Capture the cell that displays the provided text and extract its (X, Y) central coordinate. 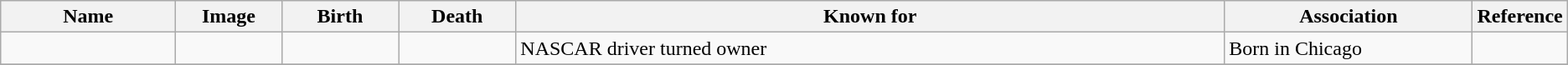
Association (1349, 17)
Name (89, 17)
Birth (340, 17)
Known for (870, 17)
Born in Chicago (1349, 48)
Death (457, 17)
Reference (1519, 17)
Image (230, 17)
NASCAR driver turned owner (870, 48)
